Detect which cell encompasses the target text, then output its [x, y] center coordinate. 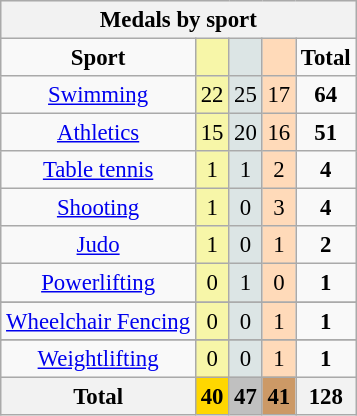
Sport [98, 58]
16 [278, 133]
64 [326, 95]
40 [212, 396]
Swimming [98, 95]
Wheelchair Fencing [98, 321]
3 [278, 208]
Athletics [98, 133]
Weightlifting [98, 358]
15 [212, 133]
47 [246, 396]
20 [246, 133]
41 [278, 396]
128 [326, 396]
17 [278, 95]
25 [246, 95]
Shooting [98, 208]
Medals by sport [178, 20]
Judo [98, 245]
51 [326, 133]
Table tennis [98, 170]
Powerlifting [98, 283]
22 [212, 95]
